Scan for the cell matching the given text and deliver its [X, Y] coordinate at center. 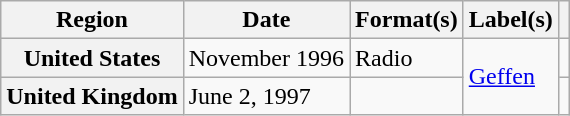
Format(s) [407, 20]
United States [92, 58]
November 1996 [266, 58]
Date [266, 20]
Radio [407, 58]
Region [92, 20]
June 2, 1997 [266, 96]
Label(s) [510, 20]
Geffen [510, 77]
United Kingdom [92, 96]
